Scan for the cell matching the given text and deliver its (x, y) coordinate at center. 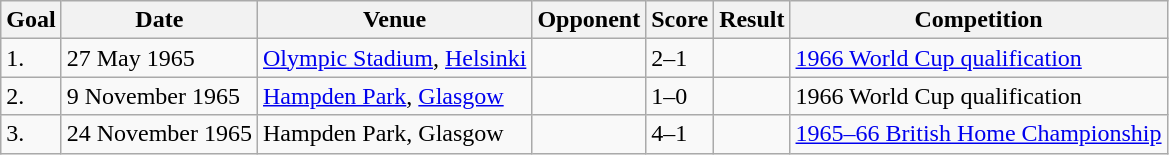
Result (752, 20)
1. (31, 58)
2–1 (680, 58)
Venue (395, 20)
Competition (978, 20)
Opponent (589, 20)
Score (680, 20)
27 May 1965 (159, 58)
3. (31, 134)
1–0 (680, 96)
1965–66 British Home Championship (978, 134)
4–1 (680, 134)
Date (159, 20)
9 November 1965 (159, 96)
2. (31, 96)
24 November 1965 (159, 134)
Goal (31, 20)
Olympic Stadium, Helsinki (395, 58)
